Find where the given text appears and provide that cell's center as [x, y] coordinate. 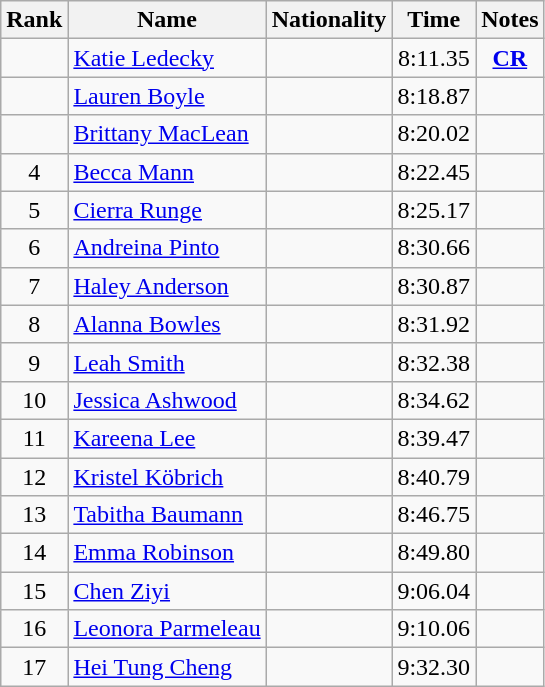
12 [34, 477]
Name [167, 20]
Kareena Lee [167, 438]
8:40.79 [434, 477]
11 [34, 438]
8:11.35 [434, 58]
8:46.75 [434, 515]
8:32.38 [434, 362]
Hei Tung Cheng [167, 667]
9:32.30 [434, 667]
Jessica Ashwood [167, 400]
Kristel Köbrich [167, 477]
8:30.66 [434, 248]
8:30.87 [434, 286]
8:20.02 [434, 134]
8 [34, 324]
Katie Ledecky [167, 58]
8:25.17 [434, 210]
Haley Anderson [167, 286]
8:49.80 [434, 553]
Rank [34, 20]
Nationality [329, 20]
8:39.47 [434, 438]
7 [34, 286]
6 [34, 248]
9:06.04 [434, 591]
Chen Ziyi [167, 591]
5 [34, 210]
Tabitha Baumann [167, 515]
14 [34, 553]
9:10.06 [434, 629]
Lauren Boyle [167, 96]
Andreina Pinto [167, 248]
16 [34, 629]
Notes [510, 20]
15 [34, 591]
8:31.92 [434, 324]
Cierra Runge [167, 210]
17 [34, 667]
CR [510, 58]
Brittany MacLean [167, 134]
13 [34, 515]
8:34.62 [434, 400]
8:22.45 [434, 172]
Leah Smith [167, 362]
Time [434, 20]
4 [34, 172]
Alanna Bowles [167, 324]
Becca Mann [167, 172]
Emma Robinson [167, 553]
8:18.87 [434, 96]
9 [34, 362]
Leonora Parmeleau [167, 629]
10 [34, 400]
